Pinpoint the cell where the given text exists, returning its (x, y) midpoint coordinate. 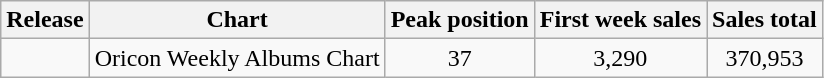
Sales total (765, 20)
Chart (237, 20)
First week sales (620, 20)
3,290 (620, 58)
370,953 (765, 58)
Release (45, 20)
37 (460, 58)
Oricon Weekly Albums Chart (237, 58)
Peak position (460, 20)
